Locate the cell with the specified text and output its [X, Y] center coordinate. 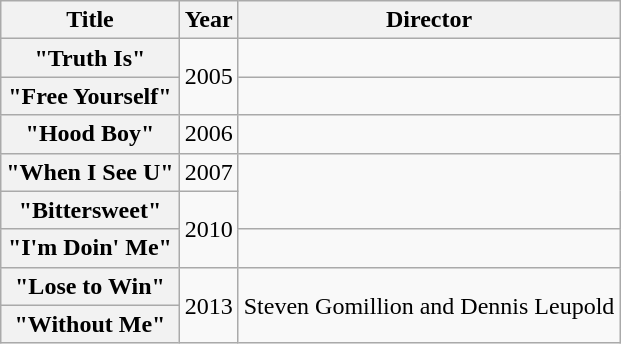
Title [90, 20]
"Bittersweet" [90, 210]
"I'm Doin' Me" [90, 248]
2007 [208, 172]
"Without Me" [90, 324]
"Hood Boy" [90, 134]
Director [429, 20]
"Truth Is" [90, 58]
2010 [208, 229]
"When I See U" [90, 172]
"Lose to Win" [90, 286]
"Free Yourself" [90, 96]
2006 [208, 134]
2005 [208, 77]
2013 [208, 305]
Steven Gomillion and Dennis Leupold [429, 305]
Year [208, 20]
